Find where the given text appears and provide that cell's center as (X, Y) coordinate. 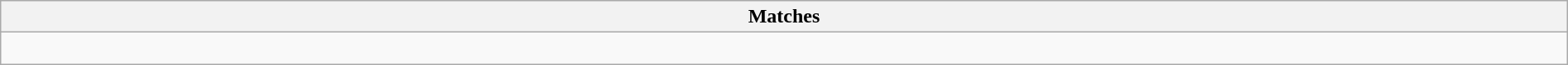
Matches (784, 17)
